Return (x, y) of the center of cell containing provided text 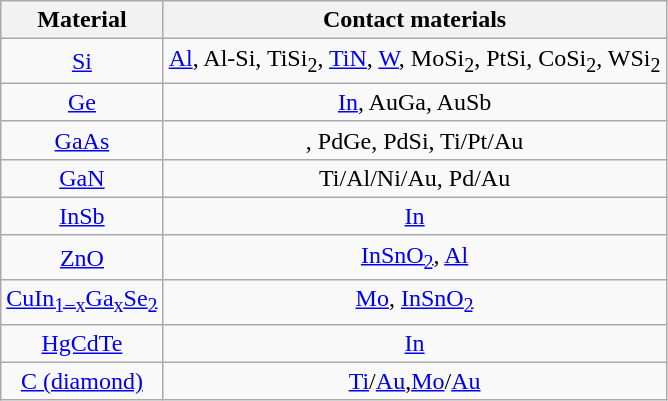
InSb (82, 216)
Ti/Al/Ni/Au, Pd/Au (414, 178)
Contact materials (414, 20)
, PdGe, PdSi, Ti/Pt/Au (414, 140)
GaAs (82, 140)
Al, Al-Si, TiSi2, TiN, W, MoSi2, PtSi, CoSi2, WSi2 (414, 61)
Ge (82, 102)
Ti/Au,Mo/Au (414, 381)
GaN (82, 178)
Mo, InSnO2 (414, 302)
CuIn1−xGaxSe2 (82, 302)
C (diamond) (82, 381)
ZnO (82, 257)
Si (82, 61)
HgCdTe (82, 343)
In, AuGa, AuSb (414, 102)
Material (82, 20)
InSnO2, Al (414, 257)
